Pinpoint the cell where the given text exists, returning its (X, Y) midpoint coordinate. 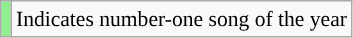
Indicates number-one song of the year (182, 19)
